Detect which cell encompasses the target text, then output its [x, y] center coordinate. 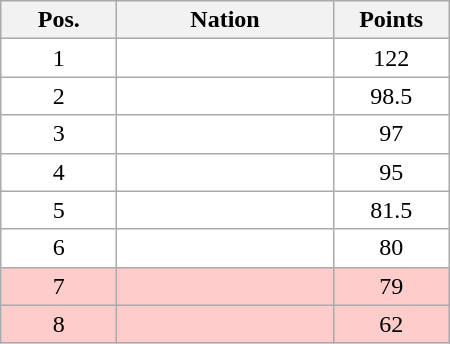
2 [59, 96]
97 [391, 134]
3 [59, 134]
7 [59, 286]
62 [391, 324]
80 [391, 248]
4 [59, 172]
98.5 [391, 96]
95 [391, 172]
79 [391, 286]
Points [391, 20]
5 [59, 210]
6 [59, 248]
81.5 [391, 210]
Pos. [59, 20]
8 [59, 324]
1 [59, 58]
Nation [225, 20]
122 [391, 58]
